Output the (x, y) coordinate of the center of the cell containing the given text.  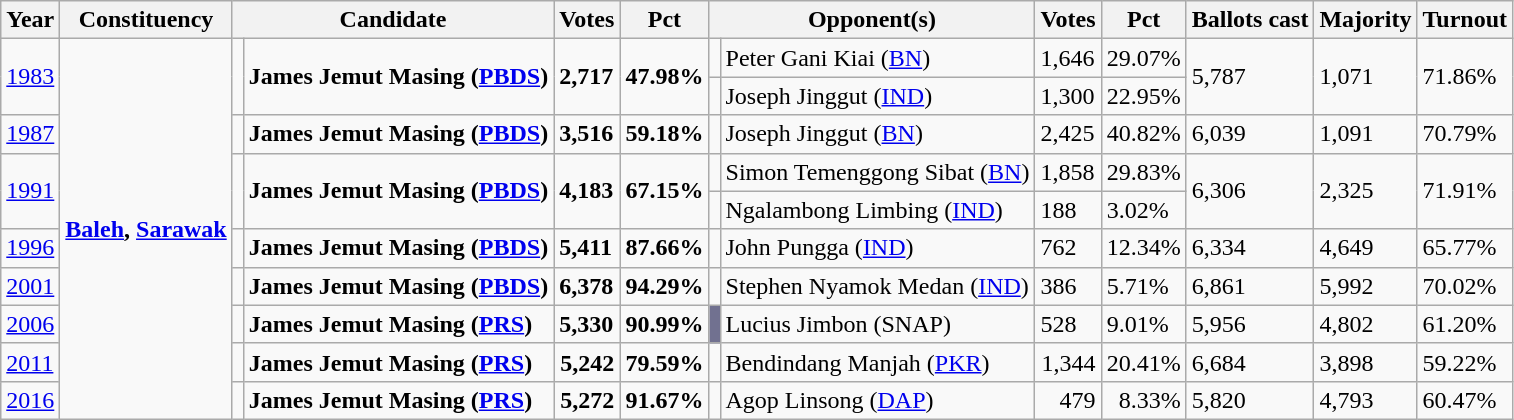
71.91% (1465, 191)
70.79% (1465, 134)
3,898 (1366, 362)
6,378 (587, 286)
4,649 (1366, 248)
Peter Gani Kiai (BN) (878, 58)
2016 (30, 400)
762 (1068, 248)
3,516 (587, 134)
Majority (1366, 20)
22.95% (1144, 96)
5,272 (587, 400)
386 (1068, 286)
4,793 (1366, 400)
Constituency (146, 20)
5,992 (1366, 286)
5,956 (1250, 324)
1,646 (1068, 58)
3.02% (1144, 210)
29.83% (1144, 172)
2001 (30, 286)
Year (30, 20)
6,334 (1250, 248)
2,425 (1068, 134)
Joseph Jinggut (IND) (878, 96)
90.99% (664, 324)
Agop Linsong (DAP) (878, 400)
Baleh, Sarawak (146, 230)
1987 (30, 134)
5,411 (587, 248)
Candidate (392, 20)
94.29% (664, 286)
2,717 (587, 77)
Ngalambong Limbing (IND) (878, 210)
12.34% (1144, 248)
Bendindang Manjah (PKR) (878, 362)
1,858 (1068, 172)
Stephen Nyamok Medan (IND) (878, 286)
59.18% (664, 134)
1983 (30, 77)
2,325 (1366, 191)
60.47% (1465, 400)
Joseph Jinggut (BN) (878, 134)
4,183 (587, 191)
Ballots cast (1250, 20)
2011 (30, 362)
87.66% (664, 248)
91.67% (664, 400)
67.15% (664, 191)
47.98% (664, 77)
5,787 (1250, 77)
9.01% (1144, 324)
1,344 (1068, 362)
John Pungga (IND) (878, 248)
1996 (30, 248)
1,071 (1366, 77)
528 (1068, 324)
188 (1068, 210)
8.33% (1144, 400)
1991 (30, 191)
1,300 (1068, 96)
479 (1068, 400)
79.59% (664, 362)
6,861 (1250, 286)
Lucius Jimbon (SNAP) (878, 324)
6,039 (1250, 134)
59.22% (1465, 362)
5,330 (587, 324)
Opponent(s) (872, 20)
6,306 (1250, 191)
70.02% (1465, 286)
71.86% (1465, 77)
4,802 (1366, 324)
Turnout (1465, 20)
5,242 (587, 362)
2006 (30, 324)
29.07% (1144, 58)
1,091 (1366, 134)
5,820 (1250, 400)
65.77% (1465, 248)
20.41% (1144, 362)
5.71% (1144, 286)
Simon Temenggong Sibat (BN) (878, 172)
61.20% (1465, 324)
40.82% (1144, 134)
6,684 (1250, 362)
